Determine the [X, Y] coordinate at the center of the cell enclosing the given text.  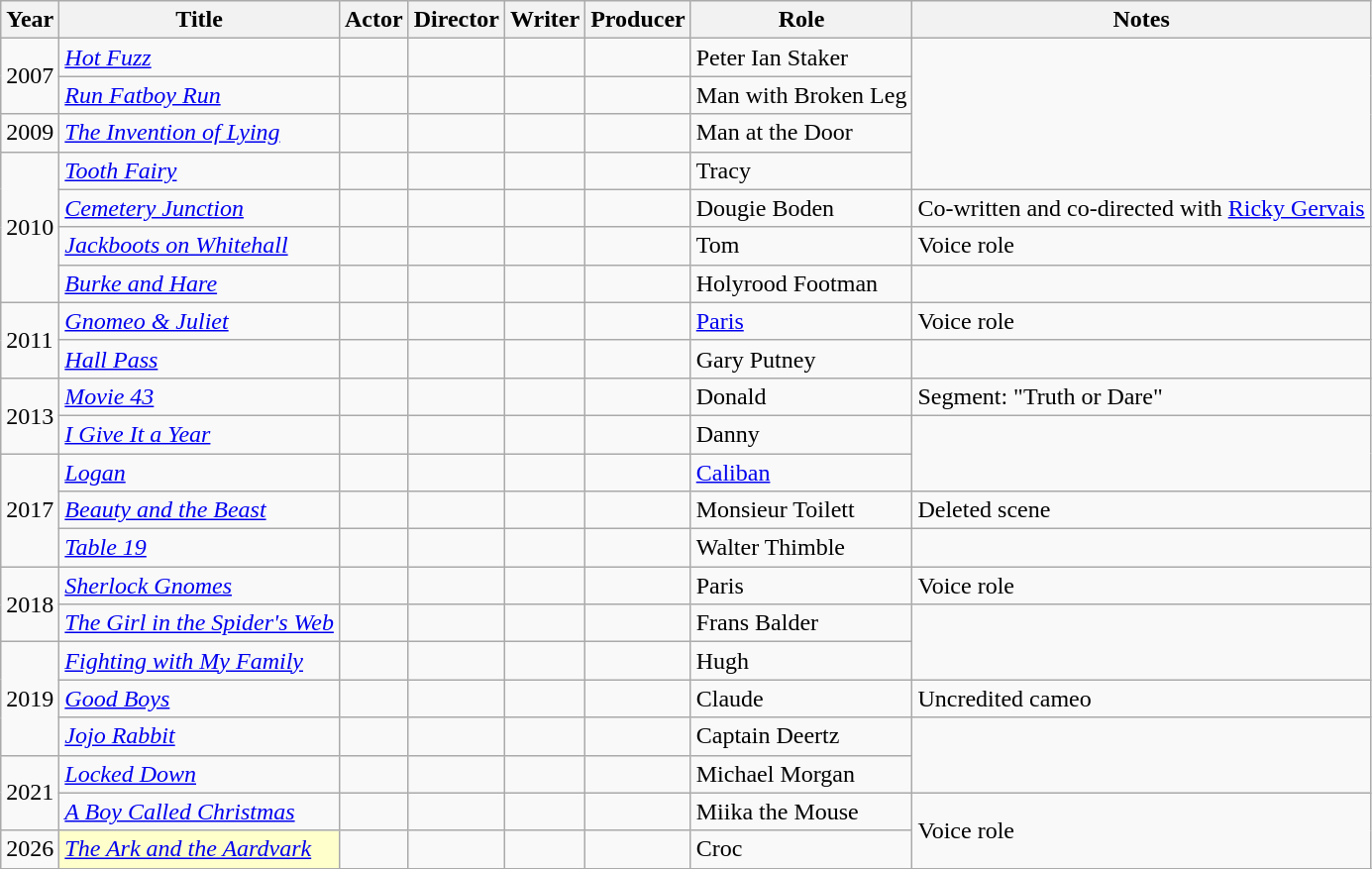
Segment: "Truth or Dare" [1141, 396]
2009 [30, 133]
2026 [30, 849]
Role [801, 20]
Fighting with My Family [200, 661]
Table 19 [200, 548]
Locked Down [200, 774]
Sherlock Gnomes [200, 586]
Caliban [801, 473]
2011 [30, 340]
Hugh [801, 661]
Peter Ian Staker [801, 57]
Burke and Hare [200, 283]
Beauty and the Beast [200, 510]
Man with Broken Leg [801, 95]
2007 [30, 76]
Dougie Boden [801, 208]
Gary Putney [801, 359]
Michael Morgan [801, 774]
Notes [1141, 20]
2019 [30, 699]
A Boy Called Christmas [200, 812]
Run Fatboy Run [200, 95]
Cemetery Junction [200, 208]
Claude [801, 699]
Gnomeo & Juliet [200, 321]
Hot Fuzz [200, 57]
Jackboots on Whitehall [200, 246]
The Ark and the Aardvark [200, 849]
Hall Pass [200, 359]
Title [200, 20]
Good Boys [200, 699]
Miika the Mouse [801, 812]
Danny [801, 434]
Croc [801, 849]
Monsieur Toilett [801, 510]
2013 [30, 415]
Holyrood Footman [801, 283]
Movie 43 [200, 396]
Year [30, 20]
Walter Thimble [801, 548]
2017 [30, 510]
Producer [638, 20]
Frans Balder [801, 623]
Co-written and co-directed with Ricky Gervais [1141, 208]
I Give It a Year [200, 434]
2010 [30, 227]
Logan [200, 473]
2021 [30, 793]
Deleted scene [1141, 510]
Jojo Rabbit [200, 736]
Man at the Door [801, 133]
Director [456, 20]
The Invention of Lying [200, 133]
2018 [30, 604]
Tooth Fairy [200, 170]
Writer [545, 20]
The Girl in the Spider's Web [200, 623]
Tracy [801, 170]
Actor [373, 20]
Donald [801, 396]
Tom [801, 246]
Uncredited cameo [1141, 699]
Captain Deertz [801, 736]
